Return the [X, Y] coordinate for the center point of the cell that contains the specified text.  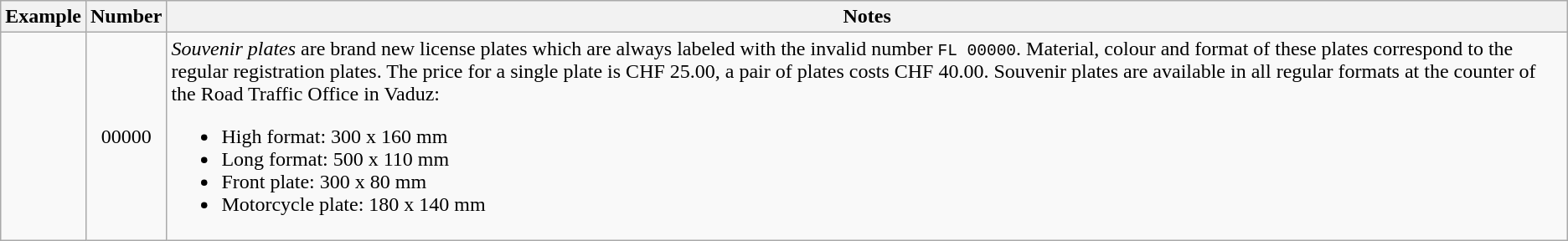
Number [126, 17]
Notes [867, 17]
Example [44, 17]
00000 [126, 136]
